Detect which cell encompasses the target text, then output its [X, Y] center coordinate. 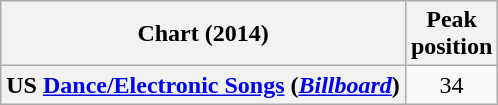
34 [451, 85]
Peakposition [451, 34]
Chart (2014) [204, 34]
US Dance/Electronic Songs (Billboard) [204, 85]
